Search for the cell housing the specified text and yield its [X, Y] center coordinate. 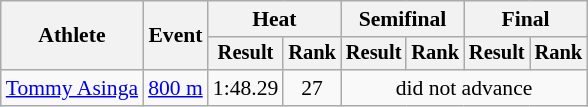
800 m [176, 88]
27 [312, 88]
Athlete [72, 36]
Event [176, 36]
Heat [274, 19]
Final [526, 19]
Semifinal [402, 19]
Tommy Asinga [72, 88]
did not advance [464, 88]
1:48.29 [246, 88]
